Capture the cell that displays the provided text and extract its [X, Y] central coordinate. 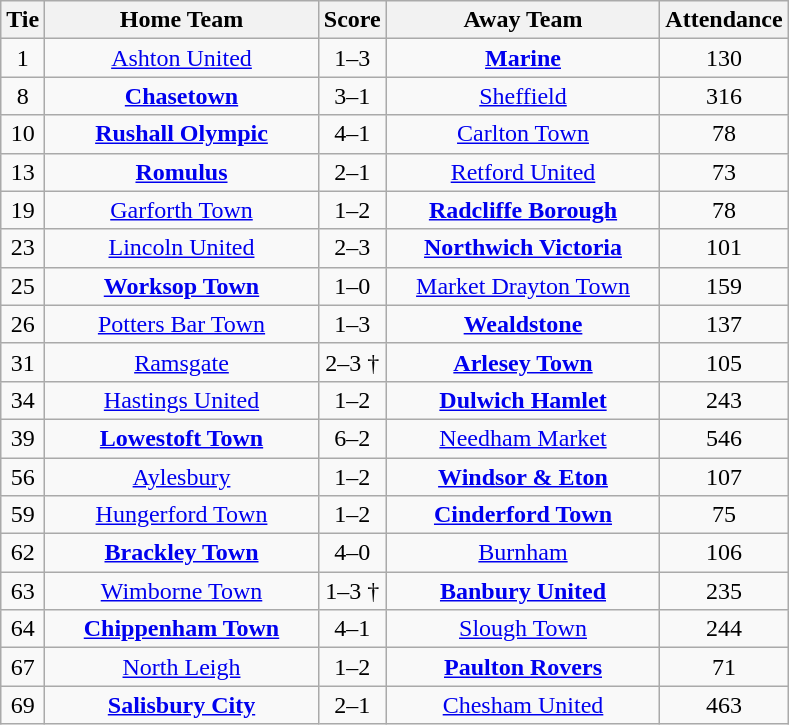
Ramsgate [182, 362]
Northwich Victoria [523, 248]
Slough Town [523, 629]
Lowestoft Town [182, 438]
Garforth Town [182, 210]
Windsor & Eton [523, 477]
Home Team [182, 20]
316 [724, 96]
Needham Market [523, 438]
463 [724, 705]
244 [724, 629]
10 [23, 134]
Aylesbury [182, 477]
Chippenham Town [182, 629]
Cinderford Town [523, 515]
Radcliffe Borough [523, 210]
Ashton United [182, 58]
Chasetown [182, 96]
64 [23, 629]
Rushall Olympic [182, 134]
130 [724, 58]
Arlesey Town [523, 362]
2–3 [352, 248]
71 [724, 667]
235 [724, 591]
159 [724, 286]
62 [23, 553]
19 [23, 210]
105 [724, 362]
Wimborne Town [182, 591]
Market Drayton Town [523, 286]
59 [23, 515]
13 [23, 172]
Dulwich Hamlet [523, 400]
243 [724, 400]
Hastings United [182, 400]
Carlton Town [523, 134]
75 [724, 515]
31 [23, 362]
2–3 † [352, 362]
34 [23, 400]
Potters Bar Town [182, 324]
1 [23, 58]
6–2 [352, 438]
Brackley Town [182, 553]
67 [23, 667]
1–0 [352, 286]
39 [23, 438]
63 [23, 591]
4–0 [352, 553]
Tie [23, 20]
101 [724, 248]
Burnham [523, 553]
69 [23, 705]
Worksop Town [182, 286]
Score [352, 20]
Marine [523, 58]
Salisbury City [182, 705]
Attendance [724, 20]
73 [724, 172]
North Leigh [182, 667]
Romulus [182, 172]
8 [23, 96]
Sheffield [523, 96]
23 [23, 248]
546 [724, 438]
3–1 [352, 96]
106 [724, 553]
25 [23, 286]
26 [23, 324]
Hungerford Town [182, 515]
Lincoln United [182, 248]
Retford United [523, 172]
Wealdstone [523, 324]
Chesham United [523, 705]
Paulton Rovers [523, 667]
137 [724, 324]
1–3 † [352, 591]
Banbury United [523, 591]
Away Team [523, 20]
56 [23, 477]
107 [724, 477]
